Identify which cell holds the provided text, then report its [x, y] central coordinate. 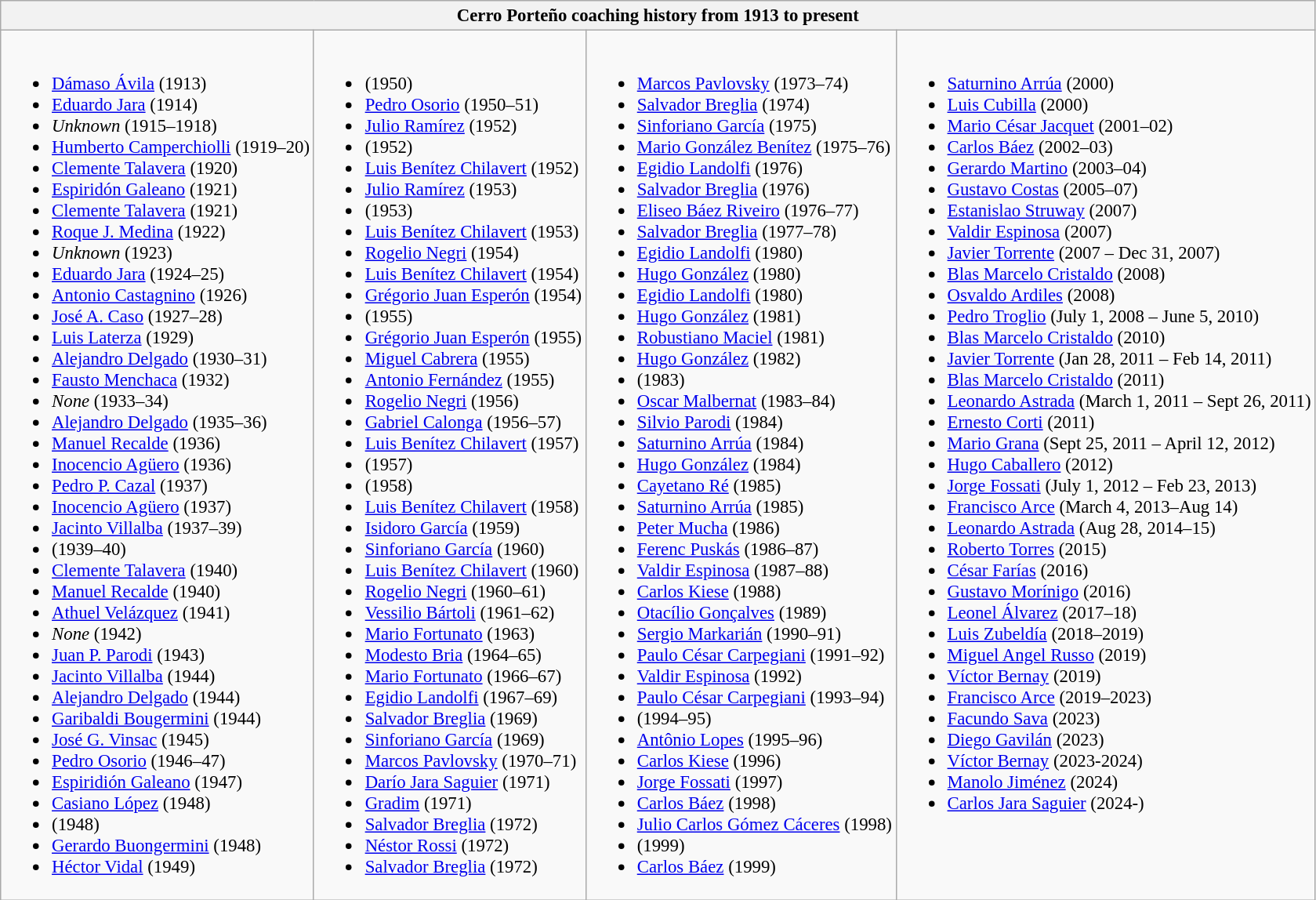
Cerro Porteño coaching history from 1913 to present [658, 16]
